Output the (x, y) coordinate of the center of the cell containing the given text.  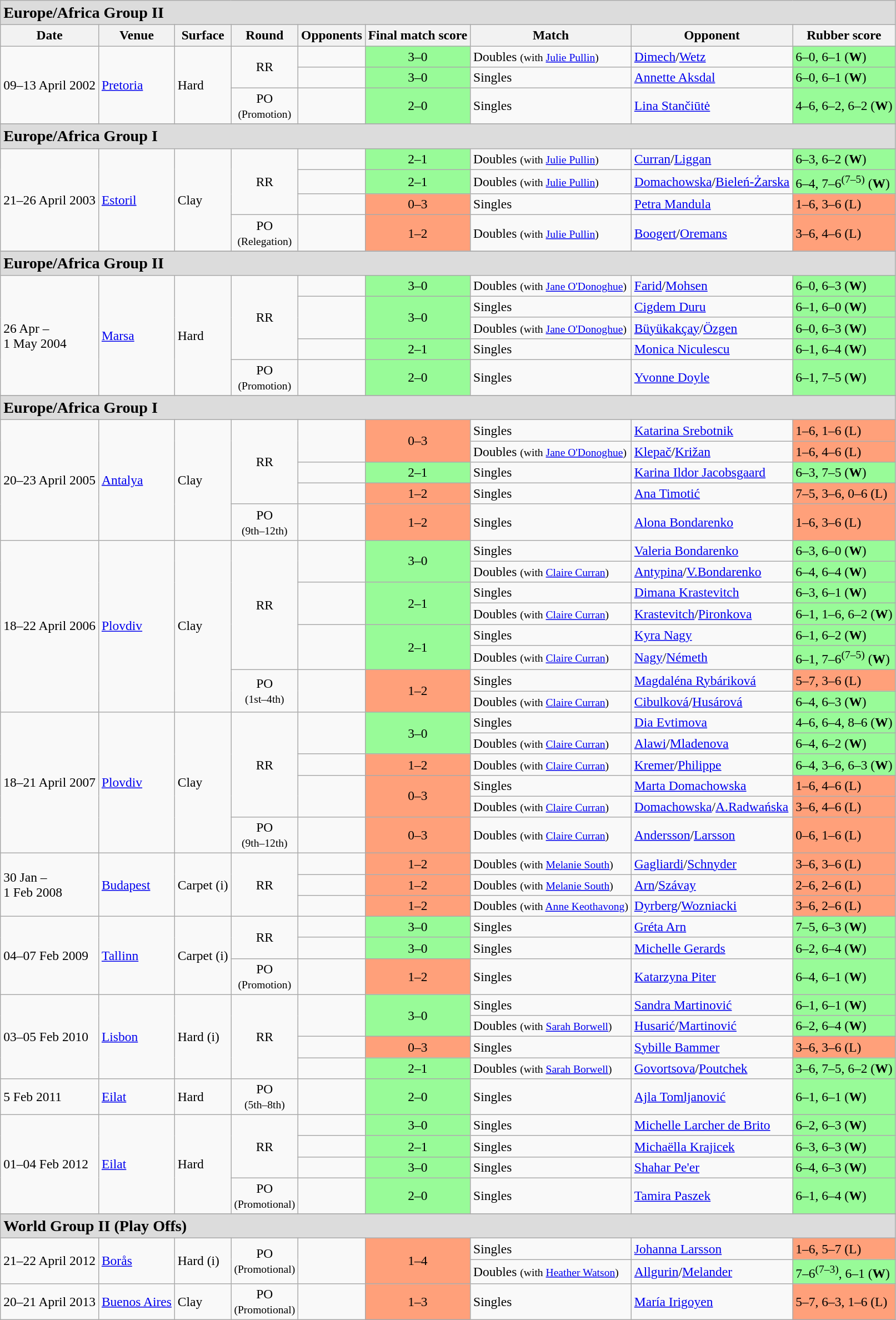
1–6, 5–7 (L) (844, 1249)
Opponent (712, 35)
Kyra Nagy (712, 635)
18–21 April 2007 (50, 782)
Petra Mandula (712, 204)
Ajla Tomljanović (712, 1097)
Gréta Arn (712, 927)
6–4, 6–2 (W) (844, 743)
Marta Domachowska (712, 786)
1–3 (418, 1302)
Opponents (332, 35)
Karina Ildor Jacobsgaard (712, 472)
Govortsova/Poutchek (712, 1068)
7–6(7–3), 6–1 (W) (844, 1271)
4–6, 6–2, 6–2 (W) (844, 106)
Doubles (with Anne Keothavong) (551, 906)
María Irigoyen (712, 1302)
30 Jan –1 Feb 2008 (50, 885)
18–22 April 2006 (50, 626)
Farid/Mohsen (712, 286)
Match (551, 35)
Annette Aksdal (712, 77)
Estoril (137, 200)
Monica Niculescu (712, 349)
2–6, 2–6 (L) (844, 884)
Michelle Gerards (712, 948)
Curran/Liggan (712, 159)
6–4, 7–6(7–5) (W) (844, 182)
6–1, 6–0 (W) (844, 307)
PO(5th–8th) (264, 1097)
Katarina Srebotnik (712, 431)
Lina Stančiūtė (712, 106)
1–4 (418, 1261)
1–6, 1–6 (L) (844, 431)
Büyükakçay/Özgen (712, 328)
Date (50, 35)
Tallinn (137, 956)
7–5, 3–6, 0–6 (L) (844, 493)
Rubber score (844, 35)
Cigdem Duru (712, 307)
Tamira Paszek (712, 1196)
Sybille Bammer (712, 1047)
Gagliardi/Schnyder (712, 864)
Buenos Aires (137, 1302)
Surface (203, 35)
Domachowska/Bieleń-Żarska (712, 182)
Arn/Szávay (712, 884)
26 Apr –1 May 2004 (50, 335)
04–07 Feb 2009 (50, 956)
Katarzyna Piter (712, 977)
Pretoria (137, 84)
5–7, 6–3, 1–6 (L) (844, 1302)
Budapest (137, 885)
Yvonne Doyle (712, 378)
Allgurin/Melander (712, 1271)
Marsa (137, 335)
6–3, 6–0 (W) (844, 551)
3–6, 2–6 (L) (844, 906)
Round (264, 35)
6–1, 1–6, 6–2 (W) (844, 614)
Dimana Krastevitch (712, 593)
0–6, 1–6 (L) (844, 836)
Andersson/Larsson (712, 836)
01–04 Feb 2012 (50, 1164)
World Group II (Play Offs) (448, 1226)
6–1, 7–5 (W) (844, 378)
5–7, 3–6 (L) (844, 681)
5 Feb 2011 (50, 1097)
Cibulková/Husárová (712, 701)
Johanna Larsson (712, 1249)
Kremer/Philippe (712, 764)
03–05 Feb 2010 (50, 1037)
Shahar Pe'er (712, 1167)
Antypina/V.Bondarenko (712, 572)
Doubles (with Heather Watson) (551, 1271)
6–1, 7–6(7–5) (W) (844, 657)
Magdaléna Rybáriková (712, 681)
Krastevitch/Pironkova (712, 614)
Husarić/Martinović (712, 1026)
4–6, 6–4, 8–6 (W) (844, 722)
Borås (137, 1261)
6–3, 6–2 (W) (844, 159)
6–4, 6–1 (W) (844, 977)
7–5, 6–3 (W) (844, 927)
Boogert/Oremans (712, 233)
Valeria Bondarenko (712, 551)
PO(1st–4th) (264, 691)
Domachowska/A.Radwańska (712, 807)
6–4, 3–6, 6–3 (W) (844, 764)
Michelle Larcher de Brito (712, 1125)
Alawi/Mladenova (712, 743)
Venue (137, 35)
Michaëlla Krajicek (712, 1146)
Dyrberg/Wozniacki (712, 906)
Klepač/Križan (712, 452)
3–6, 7–5, 6–2 (W) (844, 1068)
6–3, 6–3 (W) (844, 1146)
6–4, 6–4 (W) (844, 572)
21–26 April 2003 (50, 200)
Lisbon (137, 1037)
21–22 April 2012 (50, 1261)
09–13 April 2002 (50, 84)
6–3, 6–1 (W) (844, 593)
Dimech/Wetz (712, 56)
Dia Evtimova (712, 722)
6–3, 7–5 (W) (844, 472)
Sandra Martinović (712, 1005)
20–23 April 2005 (50, 480)
6–2, 6–3 (W) (844, 1125)
Alona Bondarenko (712, 522)
Ana Timotić (712, 493)
Nagy/Németh (712, 657)
PO(Relegation) (264, 233)
Antalya (137, 480)
6–1, 6–2 (W) (844, 635)
Final match score (418, 35)
20–21 April 2013 (50, 1302)
